Provide the (x, y) coordinate of the cell's center where the given text is located.  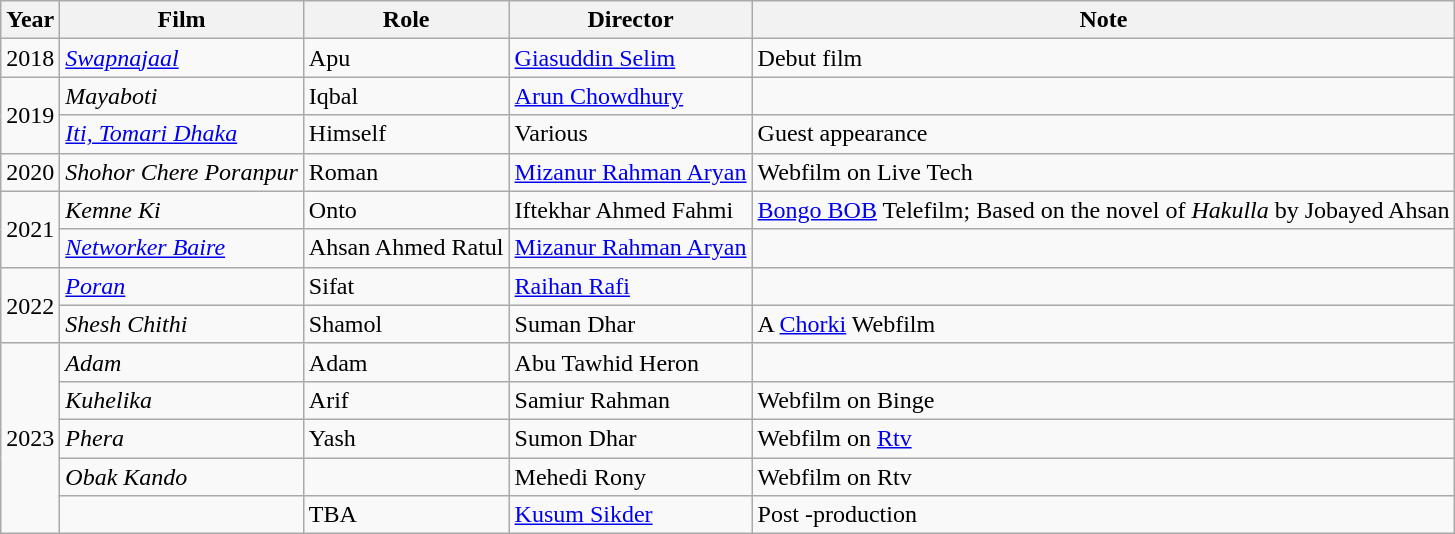
2020 (30, 172)
Raihan Rafi (630, 286)
2019 (30, 115)
Year (30, 20)
Shesh Chithi (182, 324)
Kemne Ki (182, 210)
Poran (182, 286)
Note (1104, 20)
Arun Chowdhury (630, 96)
Ahsan Ahmed Ratul (406, 248)
Iti, Tomari Dhaka (182, 134)
Onto (406, 210)
2022 (30, 305)
Giasuddin Selim (630, 58)
Role (406, 20)
Apu (406, 58)
Webfilm on Binge (1104, 400)
Samiur Rahman (630, 400)
Phera (182, 438)
Kuhelika (182, 400)
Roman (406, 172)
Mehedi Rony (630, 477)
Iftekhar Ahmed Fahmi (630, 210)
Yash (406, 438)
Abu Tawhid Heron (630, 362)
2023 (30, 438)
Director (630, 20)
Suman Dhar (630, 324)
2021 (30, 229)
Film (182, 20)
Mayaboti (182, 96)
Swapnajaal (182, 58)
Various (630, 134)
Arif (406, 400)
Kusum Sikder (630, 515)
Webfilm on Live Tech (1104, 172)
TBA (406, 515)
2018 (30, 58)
Networker Baire (182, 248)
Sumon Dhar (630, 438)
Obak Kando (182, 477)
Bongo BOB Telefilm; Based on the novel of Hakulla by Jobayed Ahsan (1104, 210)
Sifat (406, 286)
Shohor Chere Poranpur (182, 172)
Shamol (406, 324)
Iqbal (406, 96)
Himself (406, 134)
Post -production (1104, 515)
Guest appearance (1104, 134)
Debut film (1104, 58)
A Chorki Webfilm (1104, 324)
